Scan for the cell matching the given text and deliver its [x, y] coordinate at center. 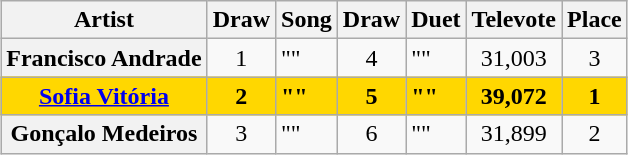
Gonçalo Medeiros [104, 134]
Sofia Vitória [104, 96]
Song [307, 20]
6 [371, 134]
31,003 [514, 58]
Duet [436, 20]
Televote [514, 20]
Francisco Andrade [104, 58]
4 [371, 58]
Artist [104, 20]
5 [371, 96]
31,899 [514, 134]
39,072 [514, 96]
Place [595, 20]
